Extract the (X, Y) coordinate from the center of the cell holding the provided text.  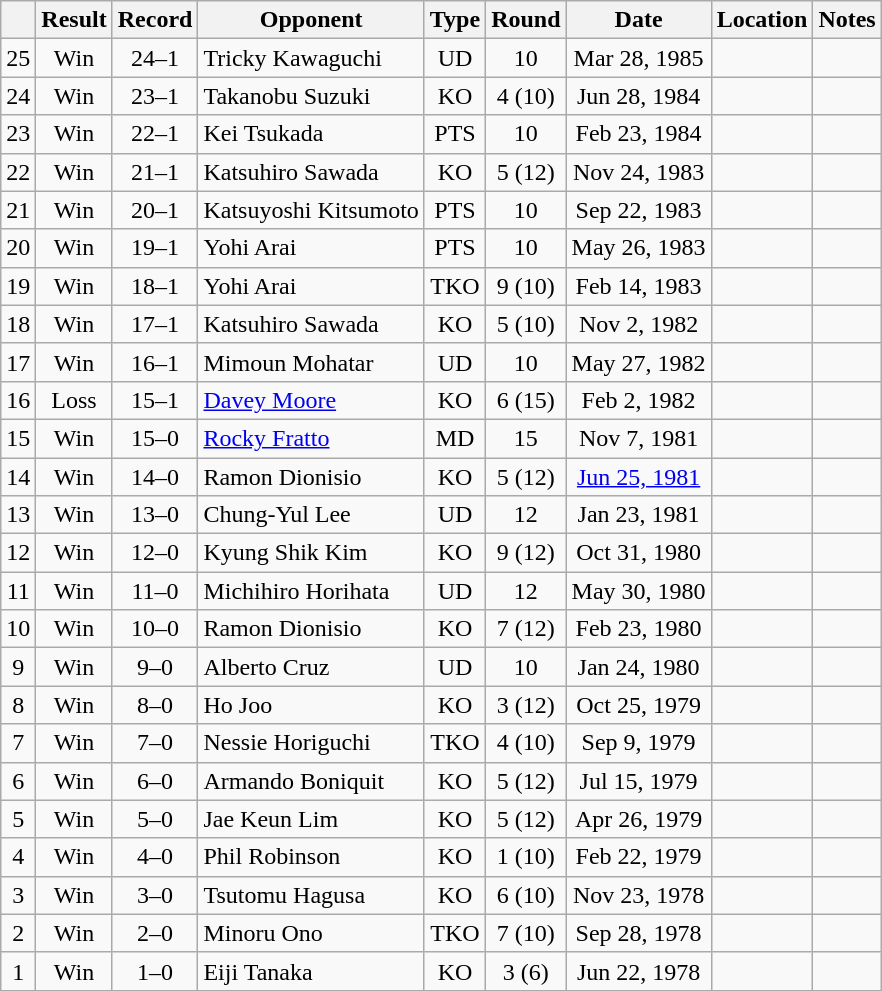
MD (454, 438)
Alberto Cruz (311, 667)
Nov 24, 1983 (638, 172)
2 (18, 933)
3–0 (155, 895)
May 27, 1982 (638, 362)
12–0 (155, 553)
21 (18, 210)
Takanobu Suzuki (311, 96)
9–0 (155, 667)
7–0 (155, 743)
Oct 31, 1980 (638, 553)
19–1 (155, 248)
Jan 23, 1981 (638, 515)
24–1 (155, 58)
23 (18, 134)
5 (18, 819)
Nov 7, 1981 (638, 438)
22 (18, 172)
Loss (74, 400)
17 (18, 362)
Kei Tsukada (311, 134)
3 (12) (526, 705)
6–0 (155, 781)
Sep 22, 1983 (638, 210)
5–0 (155, 819)
15–0 (155, 438)
Tricky Kawaguchi (311, 58)
Michihiro Horihata (311, 591)
3 (6) (526, 971)
9 (10) (526, 286)
Rocky Fratto (311, 438)
8–0 (155, 705)
Davey Moore (311, 400)
2–0 (155, 933)
Jun 25, 1981 (638, 477)
Feb 22, 1979 (638, 857)
Jae Keun Lim (311, 819)
10–0 (155, 629)
May 30, 1980 (638, 591)
20–1 (155, 210)
13 (18, 515)
4–0 (155, 857)
17–1 (155, 324)
4 (18, 857)
Katsuyoshi Kitsumoto (311, 210)
Apr 26, 1979 (638, 819)
14–0 (155, 477)
Feb 23, 1980 (638, 629)
21–1 (155, 172)
Mar 28, 1985 (638, 58)
Type (454, 20)
Mimoun Mohatar (311, 362)
13–0 (155, 515)
9 (12) (526, 553)
Record (155, 20)
Feb 2, 1982 (638, 400)
Nov 2, 1982 (638, 324)
23–1 (155, 96)
Sep 9, 1979 (638, 743)
Ho Joo (311, 705)
Round (526, 20)
7 (10) (526, 933)
Sep 28, 1978 (638, 933)
1 (10) (526, 857)
1–0 (155, 971)
18 (18, 324)
Result (74, 20)
Feb 23, 1984 (638, 134)
16–1 (155, 362)
11–0 (155, 591)
Chung-Yul Lee (311, 515)
Nov 23, 1978 (638, 895)
14 (18, 477)
6 (18, 781)
Location (762, 20)
Oct 25, 1979 (638, 705)
Minoru Ono (311, 933)
1 (18, 971)
Jun 22, 1978 (638, 971)
Tsutomu Hagusa (311, 895)
25 (18, 58)
Kyung Shik Kim (311, 553)
Phil Robinson (311, 857)
May 26, 1983 (638, 248)
6 (15) (526, 400)
9 (18, 667)
Nessie Horiguchi (311, 743)
5 (10) (526, 324)
20 (18, 248)
Feb 14, 1983 (638, 286)
Eiji Tanaka (311, 971)
3 (18, 895)
Notes (847, 20)
Jun 28, 1984 (638, 96)
Jul 15, 1979 (638, 781)
11 (18, 591)
19 (18, 286)
Opponent (311, 20)
22–1 (155, 134)
7 (18, 743)
Armando Boniquit (311, 781)
18–1 (155, 286)
6 (10) (526, 895)
16 (18, 400)
15–1 (155, 400)
Jan 24, 1980 (638, 667)
7 (12) (526, 629)
Date (638, 20)
24 (18, 96)
8 (18, 705)
